Determine the [x, y] coordinate at the center of the cell enclosing the given text.  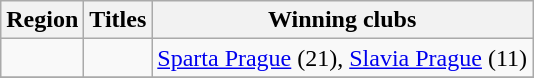
Titles [118, 20]
Region [42, 20]
Winning clubs [342, 20]
Sparta Prague (21), Slavia Prague (11) [342, 58]
